For the text-containing cell, return its midpoint in (X, Y) coordinate format. 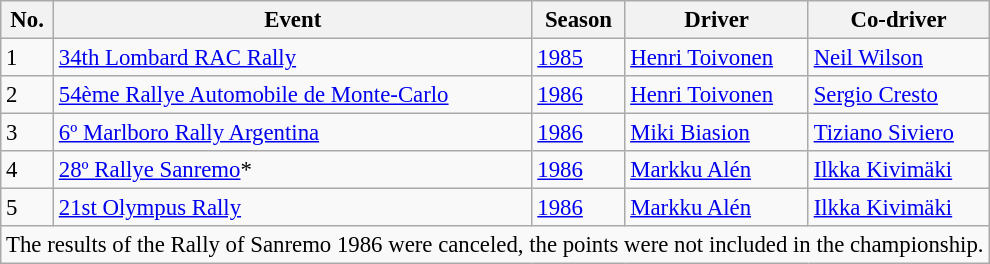
Driver (716, 20)
4 (28, 170)
Tiziano Siviero (898, 133)
The results of the Rally of Sanremo 1986 were canceled, the points were not included in the championship. (495, 245)
Event (292, 20)
5 (28, 208)
Neil Wilson (898, 58)
21st Olympus Rally (292, 208)
Sergio Cresto (898, 95)
28º Rallye Sanremo* (292, 170)
1 (28, 58)
Season (578, 20)
Co-driver (898, 20)
6º Marlboro Rally Argentina (292, 133)
Miki Biasion (716, 133)
2 (28, 95)
1985 (578, 58)
3 (28, 133)
54ème Rallye Automobile de Monte-Carlo (292, 95)
No. (28, 20)
34th Lombard RAC Rally (292, 58)
